Detect which cell encompasses the target text, then output its (x, y) center coordinate. 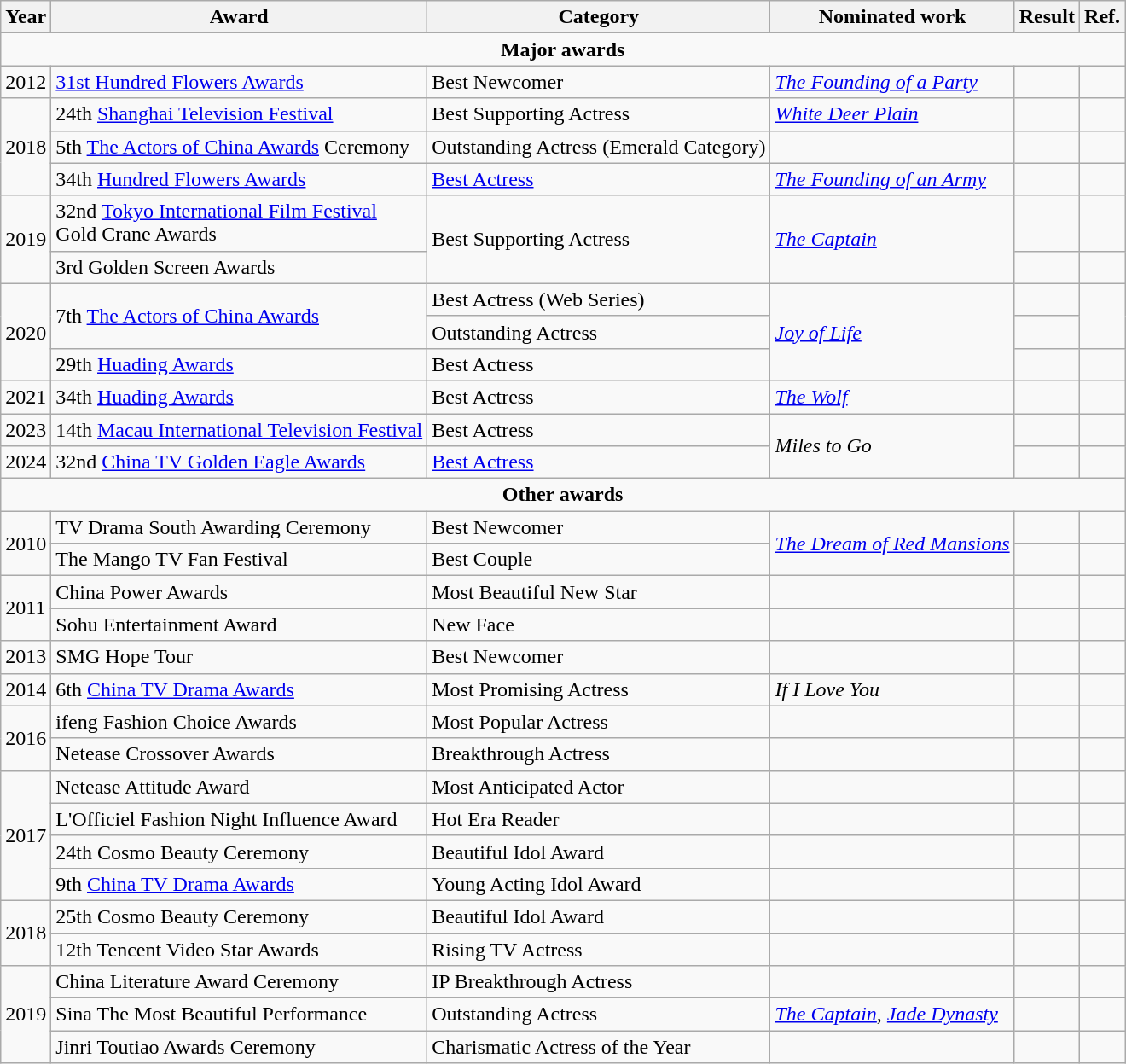
2024 (26, 462)
2023 (26, 429)
Other awards (563, 495)
14th Macau International Television Festival (239, 429)
ifeng Fashion Choice Awards (239, 722)
Year (26, 17)
31st Hundred Flowers Awards (239, 82)
The Captain, Jade Dynasty (892, 1015)
The Founding of a Party (892, 82)
Miles to Go (892, 445)
32nd China TV Golden Eagle Awards (239, 462)
White Deer Plain (892, 114)
2012 (26, 82)
Hot Era Reader (599, 819)
2014 (26, 689)
China Literature Award Ceremony (239, 982)
Most Beautiful New Star (599, 592)
Best Actress (Web Series) (599, 299)
TV Drama South Awarding Ceremony (239, 527)
Sina The Most Beautiful Performance (239, 1015)
24th Cosmo Beauty Ceremony (239, 852)
Netease Attitude Award (239, 787)
Category (599, 17)
Major awards (563, 49)
China Power Awards (239, 592)
The Captain (892, 239)
3rd Golden Screen Awards (239, 267)
5th The Actors of China Awards Ceremony (239, 147)
Award (239, 17)
Rising TV Actress (599, 950)
2016 (26, 738)
Most Anticipated Actor (599, 787)
32nd Tokyo International Film Festival Gold Crane Awards (239, 224)
Netease Crossover Awards (239, 754)
34th Huading Awards (239, 397)
SMG Hope Tour (239, 657)
2011 (26, 608)
25th Cosmo Beauty Ceremony (239, 916)
7th The Actors of China Awards (239, 316)
Most Popular Actress (599, 722)
Result (1047, 17)
L'Officiel Fashion Night Influence Award (239, 819)
Outstanding Actress (Emerald Category) (599, 147)
IP Breakthrough Actress (599, 982)
Breakthrough Actress (599, 754)
Best Couple (599, 560)
29th Huading Awards (239, 364)
If I Love You (892, 689)
The Dream of Red Mansions (892, 544)
The Wolf (892, 397)
Sohu Entertainment Award (239, 625)
2013 (26, 657)
Charismatic Actress of the Year (599, 1047)
Jinri Toutiao Awards Ceremony (239, 1047)
6th China TV Drama Awards (239, 689)
New Face (599, 625)
Ref. (1102, 17)
2010 (26, 544)
2021 (26, 397)
The Founding of an Army (892, 179)
Young Acting Idol Award (599, 884)
34th Hundred Flowers Awards (239, 179)
Joy of Life (892, 332)
2020 (26, 332)
12th Tencent Video Star Awards (239, 950)
9th China TV Drama Awards (239, 884)
Nominated work (892, 17)
24th Shanghai Television Festival (239, 114)
2017 (26, 835)
Most Promising Actress (599, 689)
The Mango TV Fan Festival (239, 560)
